Provide the [X, Y] coordinate of the cell's center where the given text is located.  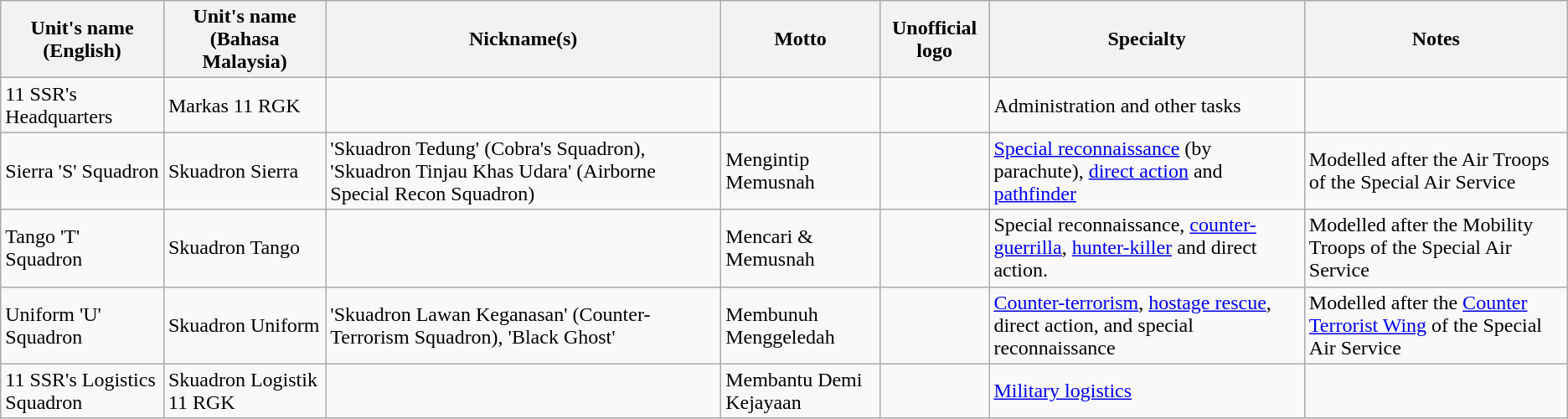
Unit's name (Bahasa Malaysia) [245, 39]
Sierra 'S' Squadron [82, 171]
Tango 'T' Squadron [82, 248]
Skuadron Logistik 11 RGK [245, 391]
Motto [801, 39]
Notes [1436, 39]
Mengintip Memusnah [801, 171]
Mencari & Memusnah [801, 248]
Membunuh Menggeledah [801, 325]
Skuadron Tango [245, 248]
Unit's name (English) [82, 39]
Skuadron Sierra [245, 171]
Unofficial logo [934, 39]
Skuadron Uniform [245, 325]
Military logistics [1147, 391]
Modelled after the Mobility Troops of the Special Air Service [1436, 248]
11 SSR's Logistics Squadron [82, 391]
'Skuadron Tedung' (Cobra's Squadron), 'Skuadron Tinjau Khas Udara' (Airborne Special Recon Squadron) [524, 171]
Modelled after the Air Troops of the Special Air Service [1436, 171]
Nickname(s) [524, 39]
11 SSR's Headquarters [82, 106]
Counter-terrorism, hostage rescue, direct action, and special reconnaissance [1147, 325]
Specialty [1147, 39]
Markas 11 RGK [245, 106]
Special reconnaissance, counter-guerrilla, hunter-killer and direct action. [1147, 248]
Special reconnaissance (by parachute), direct action and pathfinder [1147, 171]
Membantu Demi Kejayaan [801, 391]
Administration and other tasks [1147, 106]
Modelled after the Counter Terrorist Wing of the Special Air Service [1436, 325]
'Skuadron Lawan Keganasan' (Counter-Terrorism Squadron), 'Black Ghost' [524, 325]
Uniform 'U' Squadron [82, 325]
